Provide the (x, y) coordinate of the cell's center where the given text is located.  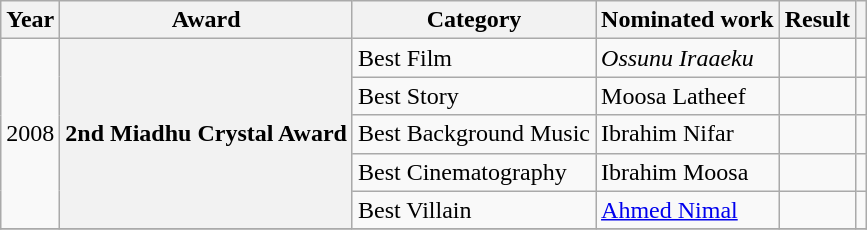
Best Background Music (474, 134)
Award (206, 20)
Year (30, 20)
Best Cinematography (474, 172)
Result (817, 20)
Ahmed Nimal (688, 210)
2008 (30, 134)
Best Story (474, 96)
Moosa Latheef (688, 96)
Best Villain (474, 210)
Ossunu Iraaeku (688, 58)
Nominated work (688, 20)
Ibrahim Moosa (688, 172)
Ibrahim Nifar (688, 134)
Category (474, 20)
2nd Miadhu Crystal Award (206, 134)
Best Film (474, 58)
